Detect which cell encompasses the target text, then output its (x, y) center coordinate. 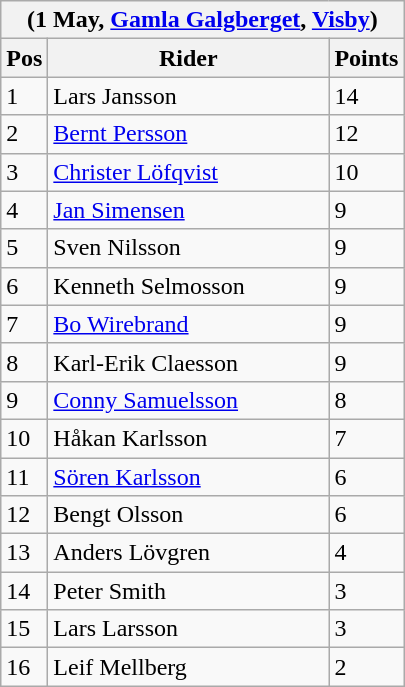
Lars Jansson (188, 96)
11 (24, 477)
Lars Larsson (188, 629)
Bo Wirebrand (188, 324)
Pos (24, 58)
Karl-Erik Claesson (188, 362)
Bengt Olsson (188, 515)
Conny Samuelsson (188, 400)
16 (24, 667)
Points (366, 58)
Christer Löfqvist (188, 172)
Sven Nilsson (188, 248)
Bernt Persson (188, 134)
1 (24, 96)
Sören Karlsson (188, 477)
13 (24, 553)
Jan Simensen (188, 210)
5 (24, 248)
Rider (188, 58)
Anders Lövgren (188, 553)
Kenneth Selmosson (188, 286)
Håkan Karlsson (188, 438)
(1 May, Gamla Galgberget, Visby) (202, 20)
Peter Smith (188, 591)
15 (24, 629)
Leif Mellberg (188, 667)
